Scan for the cell matching the given text and deliver its (X, Y) coordinate at center. 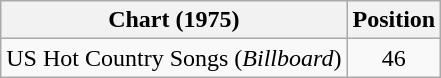
46 (394, 58)
Position (394, 20)
US Hot Country Songs (Billboard) (174, 58)
Chart (1975) (174, 20)
